Search for the cell housing the specified text and yield its [x, y] center coordinate. 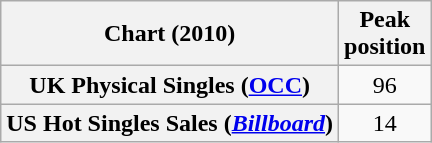
UK Physical Singles (OCC) [170, 85]
96 [385, 85]
14 [385, 123]
Chart (2010) [170, 34]
Peakposition [385, 34]
US Hot Singles Sales (Billboard) [170, 123]
